Extract the (X, Y) coordinate from the center of the cell holding the provided text.  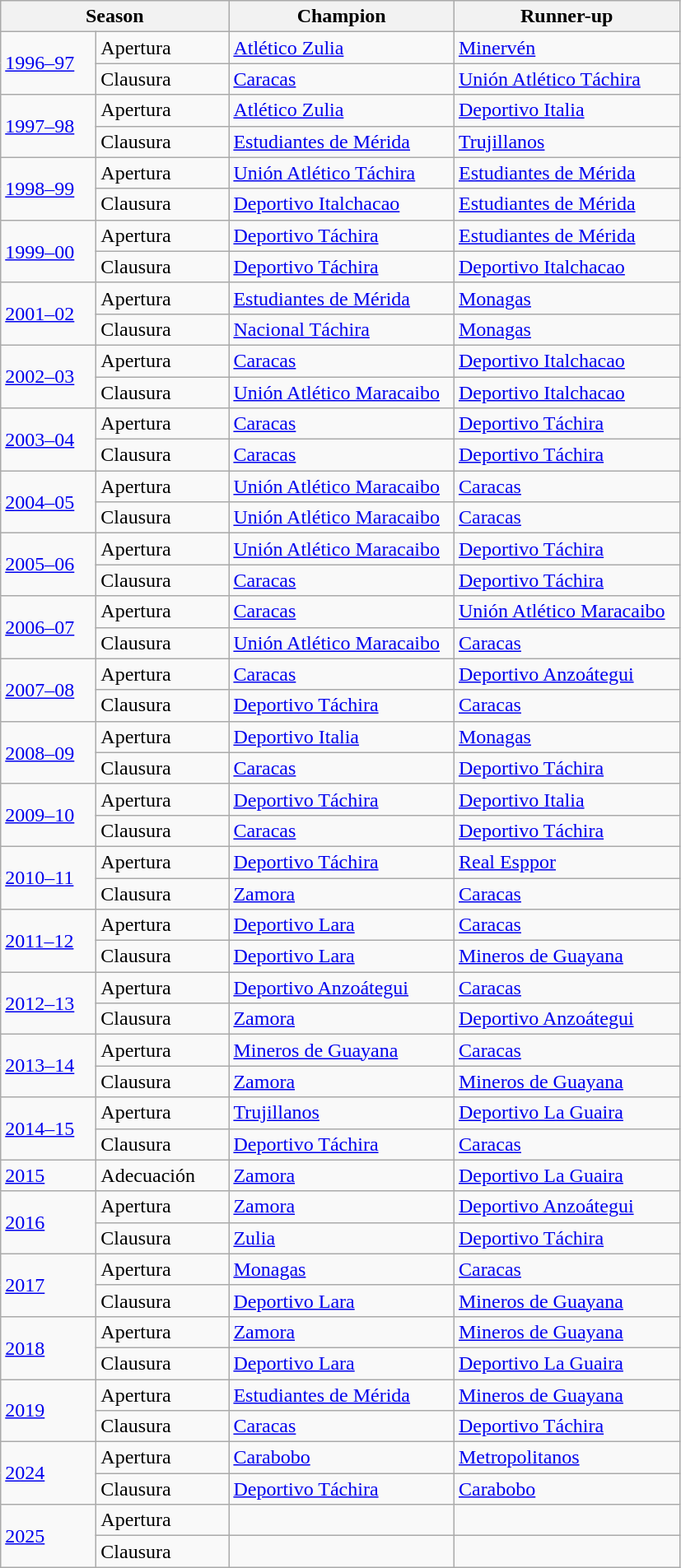
Champion (342, 16)
2014–15 (49, 1128)
Metropolitanos (567, 1458)
Adecuación (163, 1175)
2004–05 (49, 502)
2007–08 (49, 690)
2019 (49, 1411)
Real Esppor (567, 862)
2001–02 (49, 314)
2005–06 (49, 565)
2016 (49, 1222)
2011–12 (49, 941)
2008–09 (49, 752)
2009–10 (49, 815)
2010–11 (49, 877)
2025 (49, 1536)
1997–98 (49, 126)
2006–07 (49, 627)
2012–13 (49, 1003)
Season (115, 16)
2017 (49, 1285)
2002–03 (49, 376)
2024 (49, 1473)
2018 (49, 1347)
2003–04 (49, 440)
Runner-up (567, 16)
1996–97 (49, 63)
2013–14 (49, 1066)
1999–00 (49, 251)
Zulia (342, 1238)
Nacional Táchira (342, 329)
Minervén (567, 48)
1998–99 (49, 188)
2015 (49, 1175)
